For the text-containing cell, return its midpoint in [x, y] coordinate format. 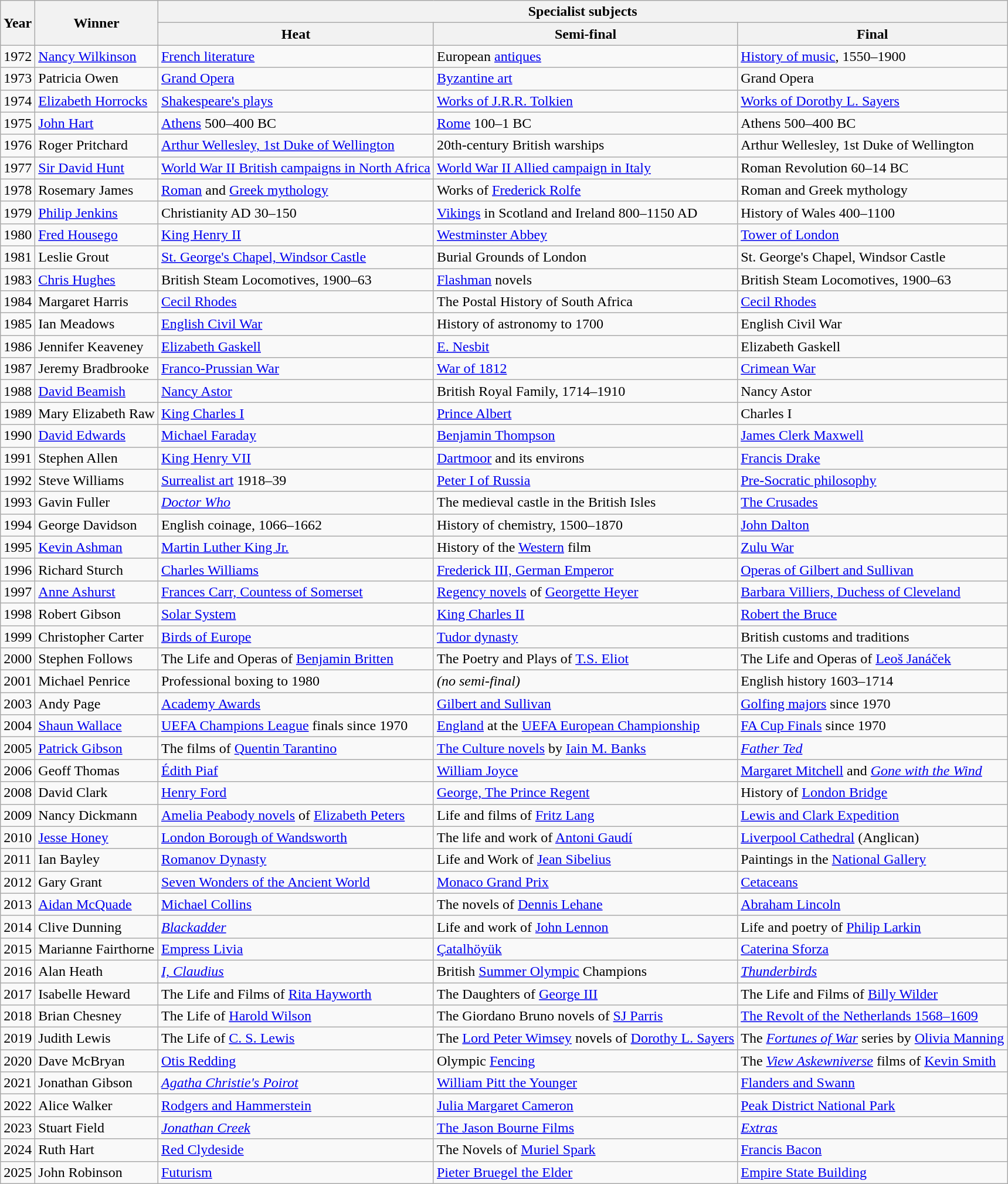
The View Askewniverse films of Kevin Smith [873, 1061]
Margaret Harris [97, 302]
David Beamish [97, 391]
David Clark [97, 793]
The Giordano Bruno novels of SJ Parris [585, 1016]
Extras [873, 1128]
2005 [18, 748]
1975 [18, 123]
Aidan McQuade [97, 904]
Charles I [873, 413]
2003 [18, 704]
2006 [18, 771]
Blackadder [296, 927]
Geoff Thomas [97, 771]
George Davidson [97, 525]
The Life of C. S. Lewis [296, 1039]
Peak District National Park [873, 1105]
History of the Western film [585, 547]
History of London Bridge [873, 793]
Solar System [296, 614]
Professional boxing to 1980 [296, 681]
2012 [18, 882]
Caterina Sforza [873, 949]
2016 [18, 971]
Olympic Fencing [585, 1061]
Édith Piaf [296, 771]
Robert Gibson [97, 614]
Life and Work of Jean Sibelius [585, 860]
1972 [18, 56]
2014 [18, 927]
Jesse Honey [97, 837]
Life and poetry of Philip Larkin [873, 927]
Mary Elizabeth Raw [97, 413]
James Clerk Maxwell [873, 436]
Lewis and Clark Expedition [873, 815]
Nancy Wilkinson [97, 56]
1988 [18, 391]
Henry Ford [296, 793]
Ian Bayley [97, 860]
Stephen Follows [97, 659]
Prince Albert [585, 413]
Martin Luther King Jr. [296, 547]
Tudor dynasty [585, 636]
2009 [18, 815]
Nancy Dickmann [97, 815]
England at the UEFA European Championship [585, 726]
1991 [18, 458]
War of 1812 [585, 369]
The Life and Operas of Leoš Janáček [873, 659]
2017 [18, 994]
Philip Jenkins [97, 212]
(no semi-final) [585, 681]
Peter I of Russia [585, 480]
The Crusades [873, 503]
History of music, 1550–1900 [873, 56]
World War II British campaigns in North Africa [296, 168]
Alan Heath [97, 971]
FA Cup Finals since 1970 [873, 726]
Francis Drake [873, 458]
1981 [18, 257]
Michael Collins [296, 904]
Tower of London [873, 235]
Specialist subjects [582, 12]
2001 [18, 681]
The Culture novels by Iain M. Banks [585, 748]
Robert the Bruce [873, 614]
King Charles II [585, 614]
British Summer Olympic Champions [585, 971]
Anne Ashurst [97, 592]
Byzantine art [585, 79]
Michael Penrice [97, 681]
Rome 100–1 BC [585, 123]
Year [18, 23]
1999 [18, 636]
The Life and Films of Rita Hayworth [296, 994]
Pieter Bruegel the Elder [585, 1172]
2020 [18, 1061]
Surrealist art 1918–39 [296, 480]
2008 [18, 793]
Red Clydeside [296, 1150]
Steve Williams [97, 480]
Empress Livia [296, 949]
Ian Meadows [97, 324]
John Robinson [97, 1172]
2013 [18, 904]
2015 [18, 949]
2019 [18, 1039]
1985 [18, 324]
The Life and Films of Billy Wilder [873, 994]
E. Nesbit [585, 347]
Monaco Grand Prix [585, 882]
The Revolt of the Netherlands 1568–1609 [873, 1016]
Life and work of John Lennon [585, 927]
Jennifer Keaveney [97, 347]
Vikings in Scotland and Ireland 800–1150 AD [585, 212]
Seven Wonders of the Ancient World [296, 882]
Julia Margaret Cameron [585, 1105]
2011 [18, 860]
Doctor Who [296, 503]
Operas of Gilbert and Sullivan [873, 569]
Michael Faraday [296, 436]
Jonathan Gibson [97, 1083]
2018 [18, 1016]
David Edwards [97, 436]
British customs and traditions [873, 636]
Shaun Wallace [97, 726]
Marianne Fairthorne [97, 949]
London Borough of Wandsworth [296, 837]
Rosemary James [97, 190]
Winner [97, 23]
Stuart Field [97, 1128]
1983 [18, 280]
The Postal History of South Africa [585, 302]
Dave McBryan [97, 1061]
Crimean War [873, 369]
1997 [18, 592]
Andy Page [97, 704]
Elizabeth Horrocks [97, 101]
1977 [18, 168]
Alice Walker [97, 1105]
1998 [18, 614]
European antiques [585, 56]
1974 [18, 101]
King Charles I [296, 413]
1995 [18, 547]
Richard Sturch [97, 569]
The Jason Bourne Films [585, 1128]
King Henry VII [296, 458]
Works of Dorothy L. Sayers [873, 101]
1994 [18, 525]
2022 [18, 1105]
Roger Pritchard [97, 145]
History of chemistry, 1500–1870 [585, 525]
William Pitt the Younger [585, 1083]
Stephen Allen [97, 458]
2000 [18, 659]
Golfing majors since 1970 [873, 704]
Gary Grant [97, 882]
Works of J.R.R. Tolkien [585, 101]
Kevin Ashman [97, 547]
Academy Awards [296, 704]
2004 [18, 726]
1992 [18, 480]
Jeremy Bradbrooke [97, 369]
Romanov Dynasty [296, 860]
World War II Allied campaign in Italy [585, 168]
Frances Carr, Countess of Somerset [296, 592]
Semi-final [585, 34]
1996 [18, 569]
Thunderbirds [873, 971]
Otis Redding [296, 1061]
Flanders and Swann [873, 1083]
1979 [18, 212]
French literature [296, 56]
Chris Hughes [97, 280]
Christianity AD 30–150 [296, 212]
1989 [18, 413]
Franco-Prussian War [296, 369]
Gavin Fuller [97, 503]
English coinage, 1066–1662 [296, 525]
Ruth Hart [97, 1150]
Agatha Christie's Poirot [296, 1083]
The Poetry and Plays of T.S. Eliot [585, 659]
The Life of Harold Wilson [296, 1016]
The medieval castle in the British Isles [585, 503]
Patrick Gibson [97, 748]
Regency novels of Georgette Heyer [585, 592]
The Novels of Muriel Spark [585, 1150]
1984 [18, 302]
Heat [296, 34]
Pre-Socratic philosophy [873, 480]
The Fortunes of War series by Olivia Manning [873, 1039]
The Life and Operas of Benjamin Britten [296, 659]
Gilbert and Sullivan [585, 704]
20th-century British warships [585, 145]
1990 [18, 436]
Patricia Owen [97, 79]
1980 [18, 235]
Benjamin Thompson [585, 436]
Birds of Europe [296, 636]
Leslie Grout [97, 257]
2025 [18, 1172]
1987 [18, 369]
Roman Revolution 60–14 BC [873, 168]
John Hart [97, 123]
2024 [18, 1150]
Amelia Peabody novels of Elizabeth Peters [296, 815]
1978 [18, 190]
I, Claudius [296, 971]
Works of Frederick Rolfe [585, 190]
Fred Housego [97, 235]
Futurism [296, 1172]
Jonathan Creek [296, 1128]
Life and films of Fritz Lang [585, 815]
Flashman novels [585, 280]
Liverpool Cathedral (Anglican) [873, 837]
Empire State Building [873, 1172]
1993 [18, 503]
Brian Chesney [97, 1016]
Westminster Abbey [585, 235]
Abraham Lincoln [873, 904]
Zulu War [873, 547]
2021 [18, 1083]
1976 [18, 145]
King Henry II [296, 235]
2023 [18, 1128]
The life and work of Antoni Gaudí [585, 837]
Dartmoor and its environs [585, 458]
History of Wales 400–1100 [873, 212]
UEFA Champions League finals since 1970 [296, 726]
Margaret Mitchell and Gone with the Wind [873, 771]
1973 [18, 79]
William Joyce [585, 771]
The films of Quentin Tarantino [296, 748]
Father Ted [873, 748]
The Lord Peter Wimsey novels of Dorothy L. Sayers [585, 1039]
1986 [18, 347]
Christopher Carter [97, 636]
Rodgers and Hammerstein [296, 1105]
Sir David Hunt [97, 168]
2010 [18, 837]
The Daughters of George III [585, 994]
English history 1603–1714 [873, 681]
Barbara Villiers, Duchess of Cleveland [873, 592]
British Royal Family, 1714–1910 [585, 391]
John Dalton [873, 525]
George, The Prince Regent [585, 793]
Francis Bacon [873, 1150]
Çatalhöyük [585, 949]
History of astronomy to 1700 [585, 324]
Cetaceans [873, 882]
Judith Lewis [97, 1039]
The novels of Dennis Lehane [585, 904]
Shakespeare's plays [296, 101]
Frederick III, German Emperor [585, 569]
Burial Grounds of London [585, 257]
Clive Dunning [97, 927]
Paintings in the National Gallery [873, 860]
Final [873, 34]
Isabelle Heward [97, 994]
Charles Williams [296, 569]
